Locate the cell with the specified text and output its [X, Y] center coordinate. 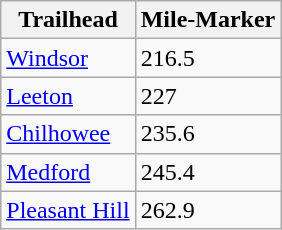
262.9 [208, 210]
Windsor [68, 58]
227 [208, 96]
Medford [68, 172]
245.4 [208, 172]
Mile-Marker [208, 20]
Pleasant Hill [68, 210]
Chilhowee [68, 134]
235.6 [208, 134]
Leeton [68, 96]
Trailhead [68, 20]
216.5 [208, 58]
